Identify which cell holds the provided text, then report its [X, Y] central coordinate. 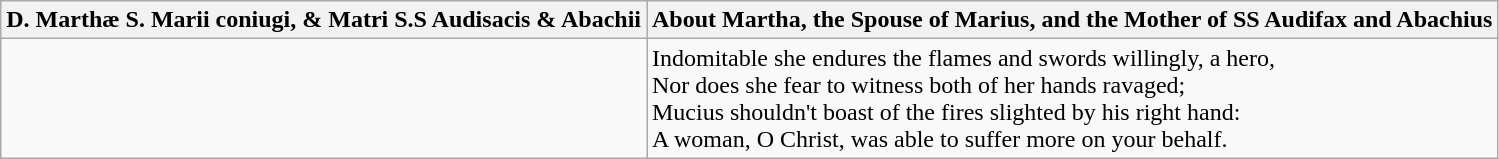
D. Marthæ S. Marii coniugi, & Matri S.S Audisacis & Abachii [324, 20]
About Martha, the Spouse of Marius, and the Mother of SS Audifax and Abachius [1072, 20]
